From the cell containing the given text, extract its center point as (X, Y) coordinate. 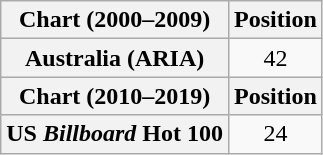
24 (276, 134)
42 (276, 58)
Chart (2000–2009) (115, 20)
Chart (2010–2019) (115, 96)
US Billboard Hot 100 (115, 134)
Australia (ARIA) (115, 58)
